Capture the cell that displays the provided text and extract its [X, Y] central coordinate. 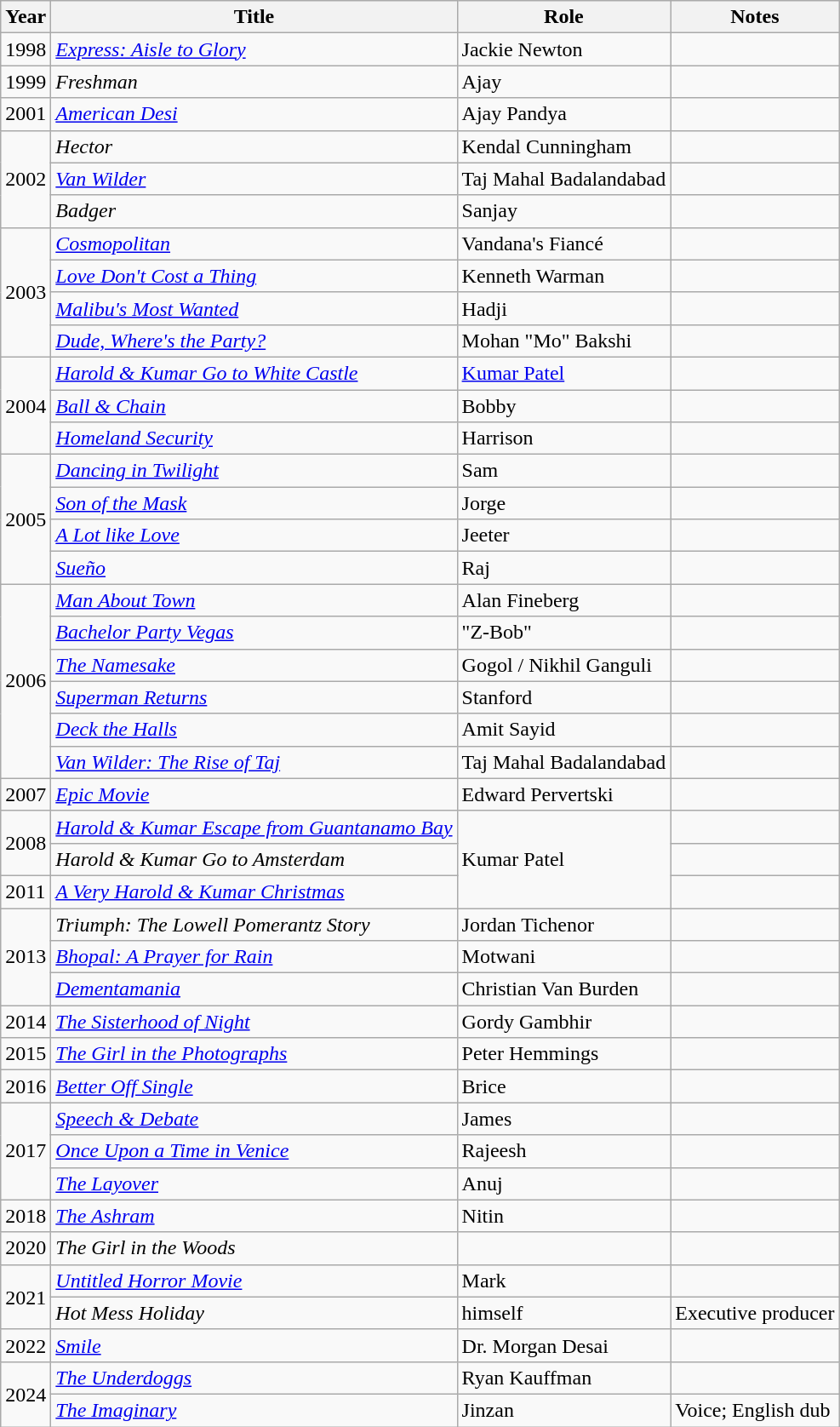
Badger [254, 211]
Harrison [563, 438]
Better Off Single [254, 1086]
Jackie Newton [563, 49]
Kendal Cunningham [563, 146]
Van Wilder [254, 179]
Jordan Tichenor [563, 924]
Rajeesh [563, 1151]
2020 [26, 1248]
Notes [755, 17]
The Sisterhood of Night [254, 1022]
Once Upon a Time in Venice [254, 1151]
Hector [254, 146]
"Z-Bob" [563, 633]
2004 [26, 405]
Kenneth Warman [563, 276]
Man About Town [254, 600]
Love Don't Cost a Thing [254, 276]
Bhopal: A Prayer for Rain [254, 957]
The Namesake [254, 665]
The Layover [254, 1183]
Voice; English dub [755, 1410]
Jeeter [563, 536]
Speech & Debate [254, 1119]
2002 [26, 179]
Harold & Kumar Go to White Castle [254, 373]
Sanjay [563, 211]
2018 [26, 1216]
Dementamania [254, 989]
Epic Movie [254, 794]
Smile [254, 1345]
Sam [563, 471]
The Ashram [254, 1216]
2005 [26, 519]
The Girl in the Photographs [254, 1054]
A Lot like Love [254, 536]
Son of the Mask [254, 503]
2003 [26, 292]
2017 [26, 1151]
Dancing in Twilight [254, 471]
A Very Harold & Kumar Christmas [254, 891]
Harold & Kumar Go to Amsterdam [254, 859]
Triumph: The Lowell Pomerantz Story [254, 924]
Nitin [563, 1216]
Jinzan [563, 1410]
Ajay [563, 82]
1999 [26, 82]
Gordy Gambhir [563, 1022]
Peter Hemmings [563, 1054]
American Desi [254, 114]
1998 [26, 49]
Edward Pervertski [563, 794]
2006 [26, 681]
Brice [563, 1086]
Hot Mess Holiday [254, 1313]
Executive producer [755, 1313]
2008 [26, 843]
Dr. Morgan Desai [563, 1345]
Vandana's Fiancé [563, 244]
Deck the Halls [254, 730]
Hadji [563, 308]
Amit Sayid [563, 730]
Role [563, 17]
2021 [26, 1297]
Ajay Pandya [563, 114]
Harold & Kumar Escape from Guantanamo Bay [254, 827]
2001 [26, 114]
Malibu's Most Wanted [254, 308]
James [563, 1119]
himself [563, 1313]
Mohan "Mo" Bakshi [563, 341]
Title [254, 17]
2007 [26, 794]
Anuj [563, 1183]
The Imaginary [254, 1410]
Homeland Security [254, 438]
Mark [563, 1281]
Untitled Horror Movie [254, 1281]
Bachelor Party Vegas [254, 633]
Stanford [563, 697]
2024 [26, 1394]
Jorge [563, 503]
Raj [563, 568]
2013 [26, 956]
Sueño [254, 568]
Freshman [254, 82]
Ryan Kauffman [563, 1378]
Cosmopolitan [254, 244]
2011 [26, 891]
2022 [26, 1345]
2014 [26, 1022]
Year [26, 17]
Van Wilder: The Rise of Taj [254, 762]
Motwani [563, 957]
2015 [26, 1054]
The Girl in the Woods [254, 1248]
Alan Fineberg [563, 600]
2016 [26, 1086]
Dude, Where's the Party? [254, 341]
Bobby [563, 406]
Express: Aisle to Glory [254, 49]
Ball & Chain [254, 406]
Gogol / Nikhil Ganguli [563, 665]
The Underdoggs [254, 1378]
Christian Van Burden [563, 989]
Superman Returns [254, 697]
